Locate the cell with the specified text and output its [x, y] center coordinate. 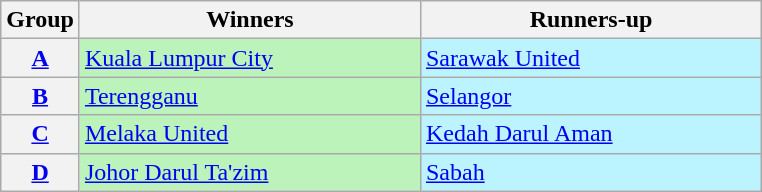
Runners-up [590, 20]
D [40, 172]
Terengganu [250, 96]
Group [40, 20]
Kedah Darul Aman [590, 134]
Selangor [590, 96]
Kuala Lumpur City [250, 58]
Johor Darul Ta'zim [250, 172]
B [40, 96]
A [40, 58]
C [40, 134]
Sarawak United [590, 58]
Winners [250, 20]
Sabah [590, 172]
Melaka United [250, 134]
